Locate the cell with the specified text and output its [X, Y] center coordinate. 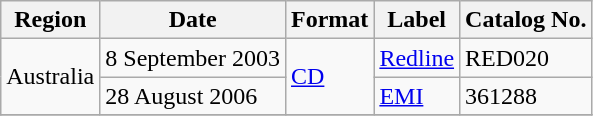
Catalog No. [526, 20]
28 August 2006 [193, 96]
Region [50, 20]
Label [417, 20]
CD [329, 77]
361288 [526, 96]
Redline [417, 58]
EMI [417, 96]
Format [329, 20]
RED020 [526, 58]
8 September 2003 [193, 58]
Date [193, 20]
Australia [50, 77]
